Return the [X, Y] coordinate for the center point of the cell that contains the specified text.  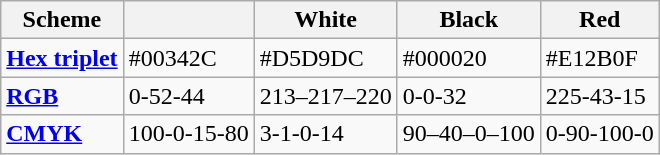
#D5D9DC [326, 58]
225-43-15 [600, 96]
Scheme [62, 20]
100-0-15-80 [188, 134]
CMYK [62, 134]
90–40–0–100 [468, 134]
0-52-44 [188, 96]
Red [600, 20]
#000020 [468, 58]
Hex triplet [62, 58]
213–217–220 [326, 96]
#E12B0F [600, 58]
#00342C [188, 58]
RGB [62, 96]
0-0-32 [468, 96]
White [326, 20]
3-1-0-14 [326, 134]
0-90-100-0 [600, 134]
Black [468, 20]
